Detect which cell encompasses the target text, then output its [x, y] center coordinate. 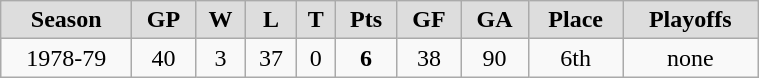
GF [429, 20]
GA [495, 20]
GP [164, 20]
L [271, 20]
Place [575, 20]
Playoffs [690, 20]
3 [220, 58]
6 [366, 58]
1978-79 [66, 58]
0 [316, 58]
6th [575, 58]
T [316, 20]
40 [164, 58]
Season [66, 20]
38 [429, 58]
Pts [366, 20]
none [690, 58]
37 [271, 58]
W [220, 20]
90 [495, 58]
